Return [X, Y] of the center of cell containing provided text 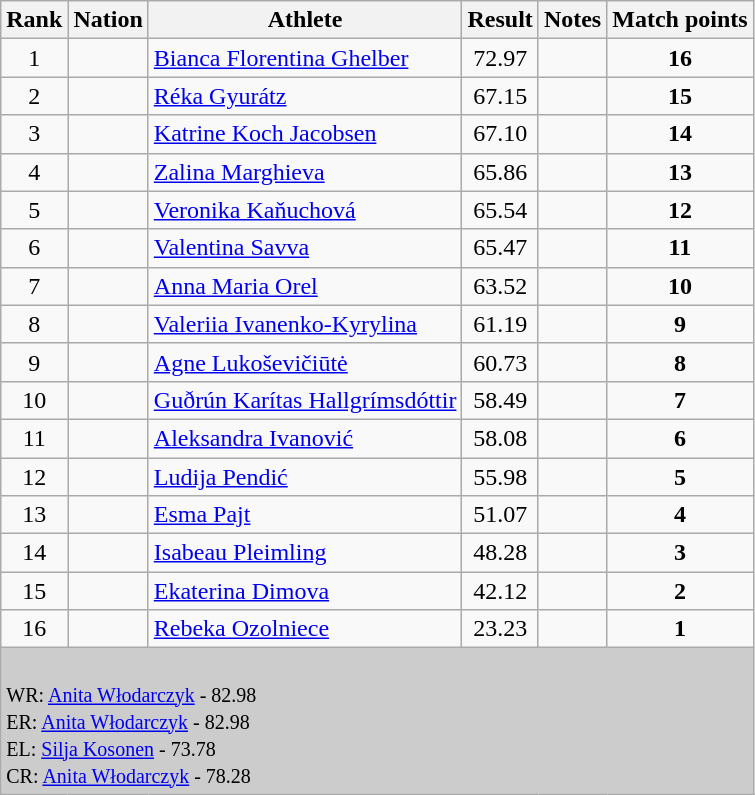
65.54 [500, 210]
Rebeka Ozolniece [305, 629]
51.07 [500, 515]
Veronika Kaňuchová [305, 210]
Nation [108, 20]
Result [500, 20]
WR: Anita Włodarczyk - 82.98ER: Anita Włodarczyk - 82.98 EL: Silja Kosonen - 73.78CR: Anita Włodarczyk - 78.28 [377, 721]
72.97 [500, 58]
65.86 [500, 172]
55.98 [500, 477]
48.28 [500, 553]
Rank [34, 20]
Agne Lukoševičiūtė [305, 362]
Guðrún Karítas Hallgrímsdóttir [305, 400]
Valeriia Ivanenko-Kyrylina [305, 324]
23.23 [500, 629]
Anna Maria Orel [305, 286]
Aleksandra Ivanović [305, 438]
Ekaterina Dimova [305, 591]
60.73 [500, 362]
58.08 [500, 438]
Athlete [305, 20]
Zalina Marghieva [305, 172]
Ludija Pendić [305, 477]
67.10 [500, 134]
61.19 [500, 324]
65.47 [500, 248]
Notes [572, 20]
Isabeau Pleimling [305, 553]
63.52 [500, 286]
67.15 [500, 96]
Esma Pajt [305, 515]
Katrine Koch Jacobsen [305, 134]
Bianca Florentina Ghelber [305, 58]
42.12 [500, 591]
Match points [680, 20]
58.49 [500, 400]
Réka Gyurátz [305, 96]
Valentina Savva [305, 248]
